Return the (x, y) coordinate for the center point of the cell that contains the specified text.  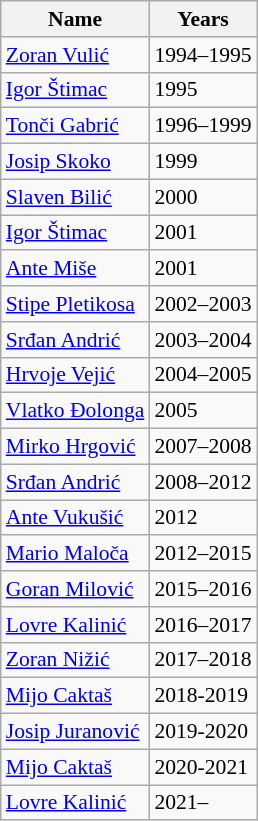
2000 (202, 197)
2005 (202, 411)
Vlatko Đolonga (76, 411)
2021– (202, 803)
Slaven Bilić (76, 197)
2007–2008 (202, 447)
2012–2015 (202, 554)
2002–2003 (202, 304)
Ante Miše (76, 269)
1999 (202, 162)
2017–2018 (202, 660)
1996–1999 (202, 126)
2018-2019 (202, 696)
Stipe Pletikosa (76, 304)
Years (202, 19)
2003–2004 (202, 340)
Ante Vukušić (76, 518)
Zoran Nižić (76, 660)
Mario Maloča (76, 554)
2020-2021 (202, 767)
2015–2016 (202, 589)
Hrvoje Vejić (76, 375)
2019-2020 (202, 732)
Name (76, 19)
2008–2012 (202, 482)
Goran Milović (76, 589)
2016–2017 (202, 625)
1995 (202, 90)
1994–1995 (202, 55)
Josip Juranović (76, 732)
2004–2005 (202, 375)
Mirko Hrgović (76, 447)
Tonči Gabrić (76, 126)
Zoran Vulić (76, 55)
Josip Skoko (76, 162)
2012 (202, 518)
